Pinpoint the cell where the given text exists, returning its [x, y] midpoint coordinate. 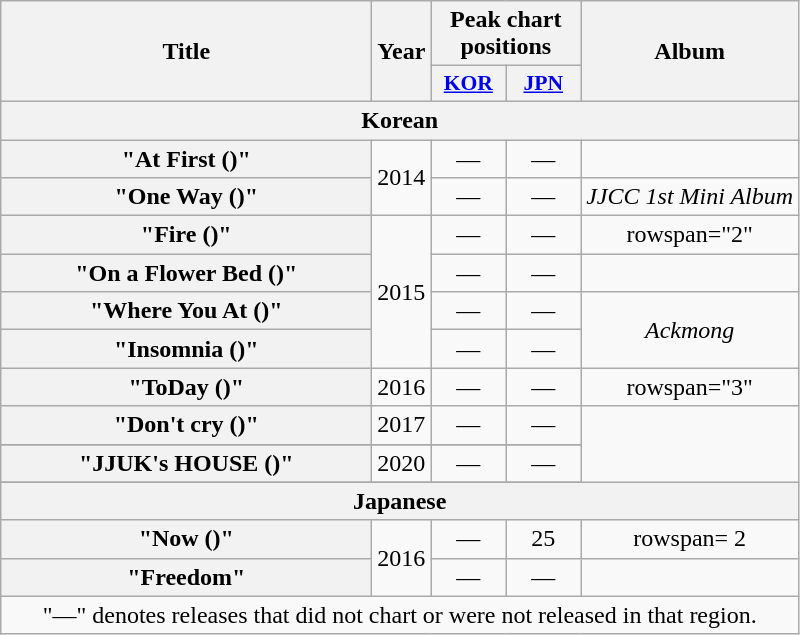
"Fire ()" [186, 235]
rowspan="3" [690, 387]
Year [402, 52]
2020 [402, 463]
"ToDay ()" [186, 387]
"Don't cry ()" [186, 425]
2015 [402, 292]
Japanese [400, 501]
2014 [402, 178]
"—" denotes releases that did not chart or were not released in that region. [400, 615]
JPN [544, 84]
JJCC 1st Mini Album [690, 197]
Peak chart positions [506, 34]
"Insomnia ()" [186, 349]
"At First ()" [186, 159]
rowspan= 2 [690, 539]
Korean [400, 120]
25 [544, 539]
"JJUK's HOUSE ()" [186, 463]
"Freedom" [186, 577]
Album [690, 52]
KOR [468, 84]
"One Way ()" [186, 197]
Title [186, 52]
"Now ()" [186, 539]
2017 [402, 425]
Ackmong [690, 330]
"Where You At ()" [186, 311]
rowspan="2" [690, 235]
"On a Flower Bed ()" [186, 273]
